Determine the (X, Y) coordinate at the center of the cell enclosing the given text.  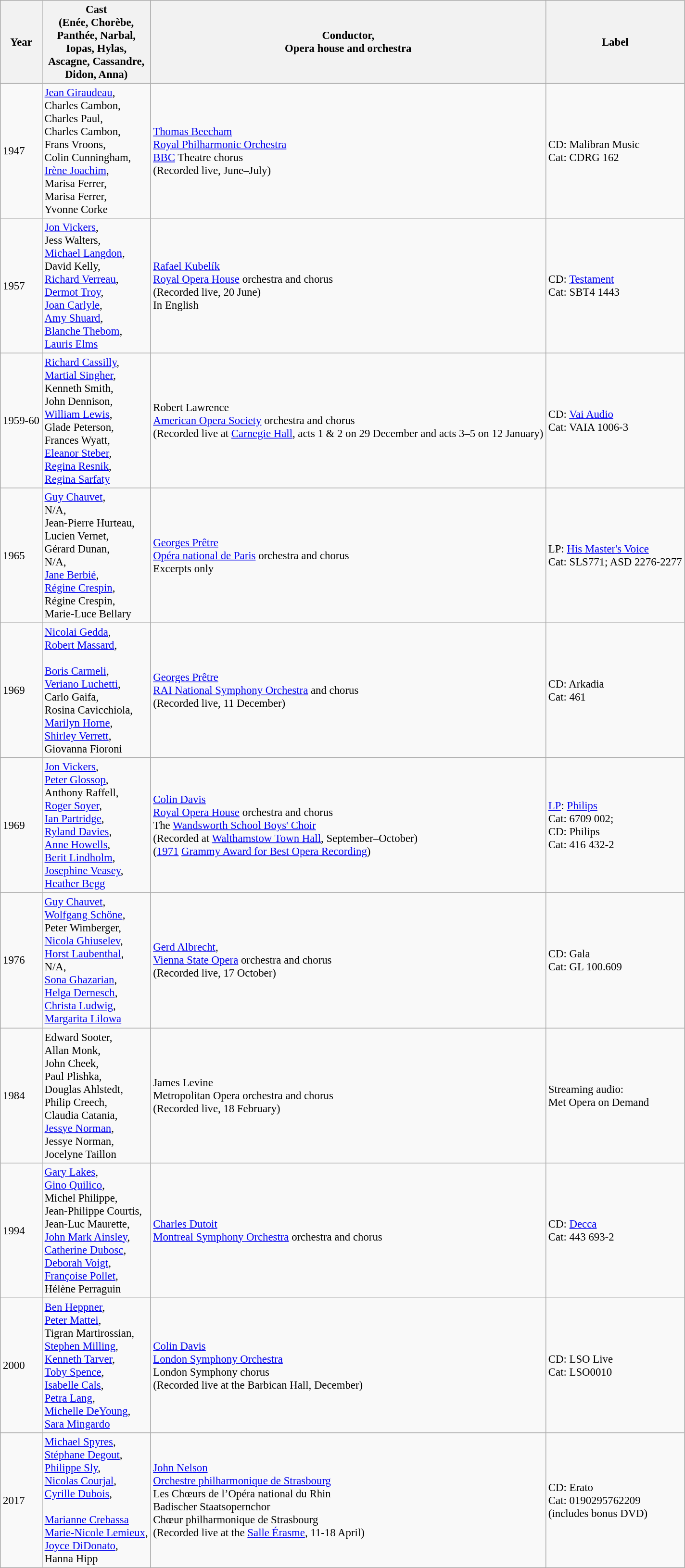
CD: Vai AudioCat: VAIA 1006-3 (615, 421)
Colin DavisLondon Symphony OrchestraLondon Symphony chorus(Recorded live at the Barbican Hall, December) (348, 1366)
Thomas BeechamRoyal Philharmonic OrchestraBBC Theatre chorus(Recorded live, June–July) (348, 151)
1965 (21, 556)
Ben Heppner,Peter Mattei,Tigran Martirossian,Stephen Milling,Kenneth Tarver,Toby Spence,Isabelle Cals,Petra Lang,Michelle DeYoung,Sara Mingardo (96, 1366)
Robert LawrenceAmerican Opera Society orchestra and chorus (Recorded live at Carnegie Hall, acts 1 & 2 on 29 December and acts 3–5 on 12 January) (348, 421)
Jon Vickers,Peter Glossop,Anthony Raffell,Roger Soyer,Ian Partridge,Ryland Davies,Anne Howells,Berit Lindholm,Josephine Veasey,Heather Begg (96, 825)
CD: Malibran MusicCat: CDRG 162 (615, 151)
CD: GalaCat: GL 100.609 (615, 961)
Streaming audio:Met Opera on Demand (615, 1095)
Edward Sooter,Allan Monk,John Cheek,Paul Plishka,Douglas Ahlstedt,Philip Creech,Claudia Catania, Jessye Norman,Jessye Norman,Jocelyne Taillon (96, 1095)
Richard Cassilly,Martial Singher,Kenneth Smith,John Dennison,William Lewis,Glade Peterson,Frances Wyatt,Eleanor Steber,Regina Resnik,Regina Sarfaty (96, 421)
Year (21, 42)
CD: ArkadiaCat: 461 (615, 690)
Georges Prêtre Opéra national de Paris orchestra and chorusExcerpts only (348, 556)
James Levine Metropolitan Opera orchestra and chorus(Recorded live, 18 February) (348, 1095)
1984 (21, 1095)
1959-60 (21, 421)
Label (615, 42)
CD: EratoCat: 0190295762209(includes bonus DVD) (615, 1500)
CD: LSO LiveCat: LSO0010 (615, 1366)
Jon Vickers,Jess Walters,Michael Langdon,David Kelly,Richard Verreau,Dermot Troy,Joan Carlyle,Amy Shuard,Blanche Thebom,Lauris Elms (96, 286)
LP: His Master's VoiceCat: SLS771; ASD 2276-2277 (615, 556)
Jean Giraudeau,Charles Cambon,Charles Paul,Charles Cambon,Frans Vroons,Colin Cunningham,Irène Joachim,Marisa Ferrer,Marisa Ferrer,Yvonne Corke (96, 151)
2000 (21, 1366)
Cast(Enée, Chorèbe, Panthée, Narbal,Iopas, Hylas,Ascagne, Cassandre,Didon, Anna) (96, 42)
Georges PrêtreRAI National Symphony Orchestra and chorus (Recorded live, 11 December) (348, 690)
LP: PhilipsCat: 6709 002;CD: PhilipsCat: 416 432-2 (615, 825)
2017 (21, 1500)
Guy Chauvet,Wolfgang Schöne,Peter Wimberger,Nicola Ghiuselev,Horst Laubenthal,N/A,Sona Ghazarian,Helga Dernesch,Christa Ludwig,Margarita Lilowa (96, 961)
Conductor,Opera house and orchestra (348, 42)
Gerd Albrecht,Vienna State Opera orchestra and chorus(Recorded live, 17 October) (348, 961)
1947 (21, 151)
Nicolai Gedda,Robert Massard,Boris Carmeli,Veriano Luchetti,Carlo Gaifa,Rosina Cavicchiola,Marilyn Horne,Shirley Verrett,Giovanna Fioroni (96, 690)
Rafael KubelíkRoyal Opera House orchestra and chorus(Recorded live, 20 June) In English (348, 286)
1976 (21, 961)
CD: TestamentCat: SBT4 1443 (615, 286)
CD: DeccaCat: 443 693-2 (615, 1230)
Charles DutoitMontreal Symphony Orchestra orchestra and chorus (348, 1230)
1994 (21, 1230)
Michael Spyres,Stéphane Degout,Philippe Sly,Nicolas Courjal,Cyrille Dubois,Marianne CrebassaMarie-Nicole Lemieux,Joyce DiDonato,Hanna Hipp (96, 1500)
1957 (21, 286)
Guy Chauvet,N/A,Jean-Pierre Hurteau,Lucien Vernet,Gérard Dunan,N/A,Jane Berbié,Régine Crespin,Régine Crespin,Marie-Luce Bellary (96, 556)
